Identify which cell holds the provided text, then report its (X, Y) central coordinate. 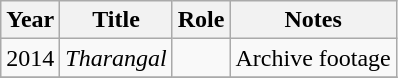
Role (201, 20)
Tharangal (116, 58)
2014 (30, 58)
Title (116, 20)
Year (30, 20)
Archive footage (313, 58)
Notes (313, 20)
